Identify which cell holds the provided text, then report its (x, y) central coordinate. 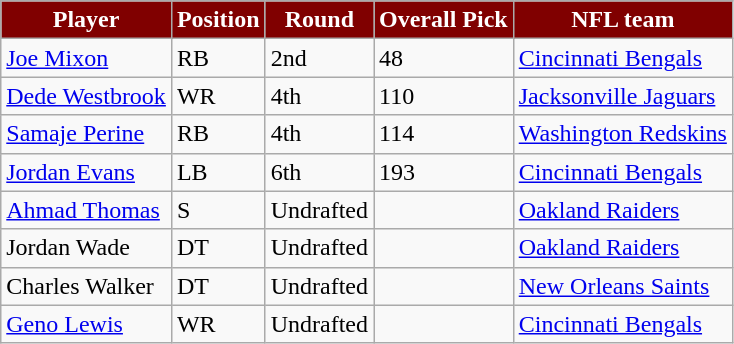
Jacksonville Jaguars (622, 96)
193 (444, 172)
Position (218, 20)
LB (218, 172)
S (218, 210)
Player (86, 20)
Joe Mixon (86, 58)
Overall Pick (444, 20)
Jordan Evans (86, 172)
Dede Westbrook (86, 96)
Charles Walker (86, 286)
48 (444, 58)
Ahmad Thomas (86, 210)
2nd (319, 58)
6th (319, 172)
Washington Redskins (622, 134)
NFL team (622, 20)
New Orleans Saints (622, 286)
114 (444, 134)
Round (319, 20)
Geno Lewis (86, 324)
Jordan Wade (86, 248)
110 (444, 96)
Samaje Perine (86, 134)
